Extract the [x, y] coordinate from the center of the cell holding the provided text.  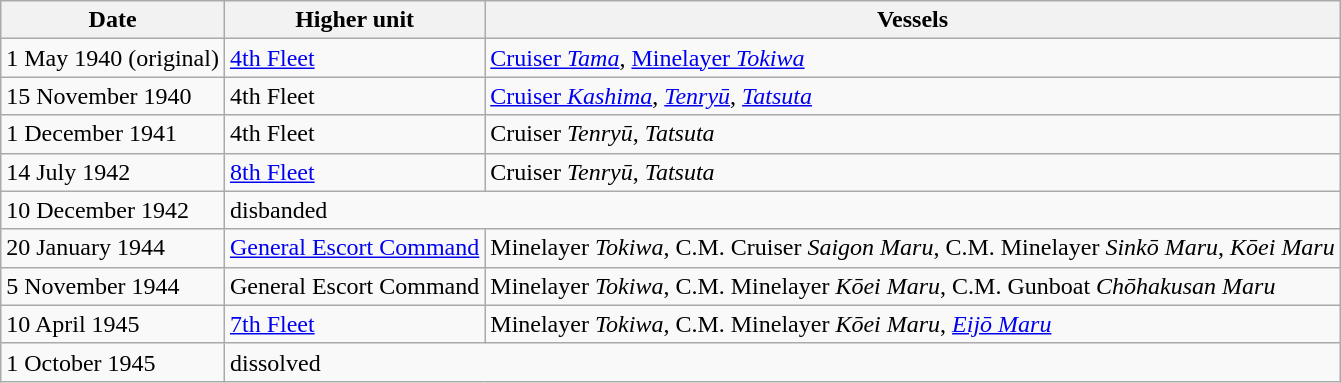
1 December 1941 [113, 134]
Higher unit [354, 20]
Minelayer Tokiwa, C.M. Minelayer Kōei Maru, Eijō Maru [912, 324]
5 November 1944 [113, 286]
1 October 1945 [113, 362]
Cruiser Kashima, Tenryū, Tatsuta [912, 96]
15 November 1940 [113, 96]
Minelayer Tokiwa, C.M. Cruiser Saigon Maru, C.M. Minelayer Sinkō Maru, Kōei Maru [912, 248]
10 April 1945 [113, 324]
Minelayer Tokiwa, C.M. Minelayer Kōei Maru, C.M. Gunboat Chōhakusan Maru [912, 286]
Vessels [912, 20]
8th Fleet [354, 172]
Date [113, 20]
14 July 1942 [113, 172]
disbanded [782, 210]
Cruiser Tama, Minelayer Tokiwa [912, 58]
20 January 1944 [113, 248]
dissolved [782, 362]
1 May 1940 (original) [113, 58]
10 December 1942 [113, 210]
7th Fleet [354, 324]
